Capture the cell that displays the provided text and extract its [X, Y] central coordinate. 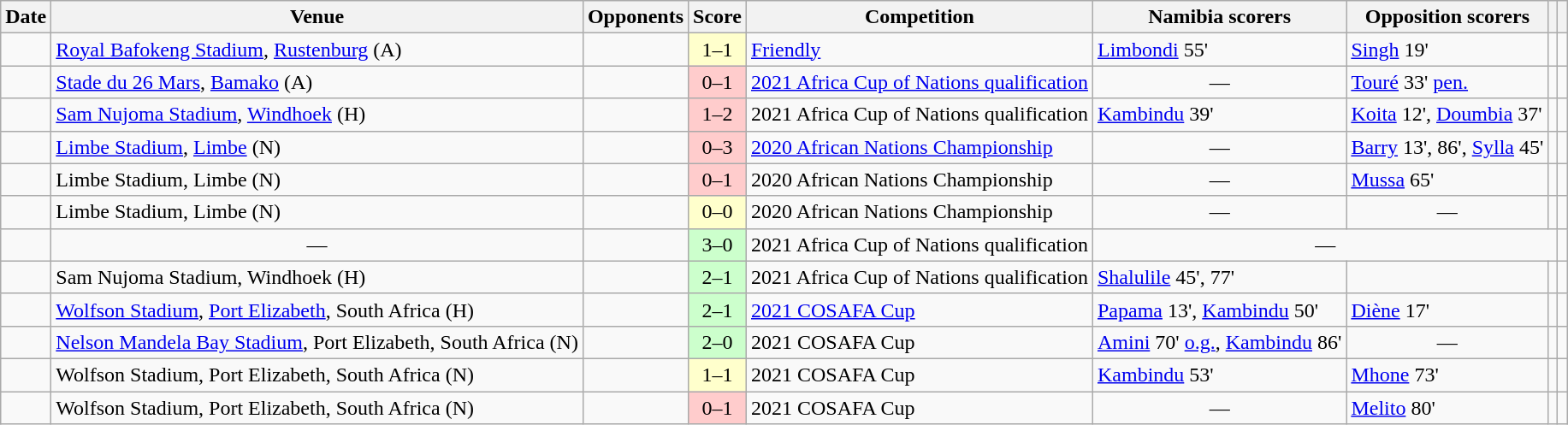
Touré 33' pen. [1447, 82]
Kambindu 53' [1219, 375]
1–2 [718, 115]
0–0 [718, 212]
Nelson Mandela Bay Stadium, Port Elizabeth, South Africa (N) [317, 342]
Date [26, 17]
Friendly [919, 50]
Competition [919, 17]
Singh 19' [1447, 50]
Opposition scorers [1447, 17]
Mhone 73' [1447, 375]
Limbondi 55' [1219, 50]
Stade du 26 Mars, Bamako (A) [317, 82]
3–0 [718, 245]
Barry 13', 86', Sylla 45' [1447, 147]
Score [718, 17]
Shalulile 45', 77' [1219, 277]
Amini 70' o.g., Kambindu 86' [1219, 342]
2–0 [718, 342]
Namibia scorers [1219, 17]
Diène 17' [1447, 310]
Papama 13', Kambindu 50' [1219, 310]
Venue [317, 17]
Kambindu 39' [1219, 115]
Royal Bafokeng Stadium, Rustenburg (A) [317, 50]
0–3 [718, 147]
Wolfson Stadium, Port Elizabeth, South Africa (H) [317, 310]
Koita 12', Doumbia 37' [1447, 115]
Mussa 65' [1447, 180]
Melito 80' [1447, 408]
Opponents [635, 17]
